Detect which cell encompasses the target text, then output its [X, Y] center coordinate. 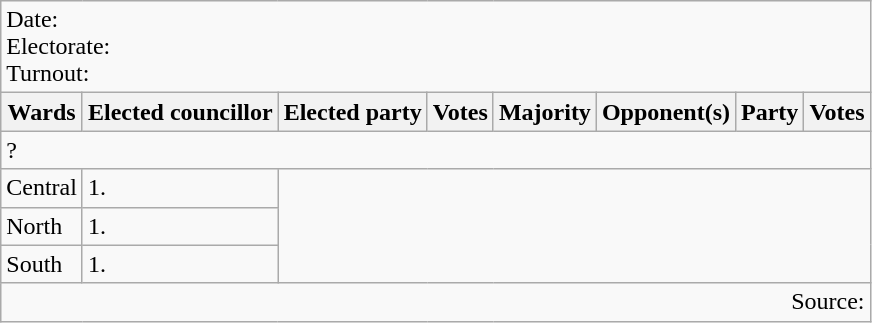
Wards [42, 112]
Source: [436, 302]
South [42, 264]
Party [770, 112]
Central [42, 188]
? [436, 150]
Elected councillor [180, 112]
Date: Electorate: Turnout: [436, 47]
Majority [544, 112]
Opponent(s) [666, 112]
Elected party [352, 112]
North [42, 226]
